Return (x, y) of the center of cell containing provided text 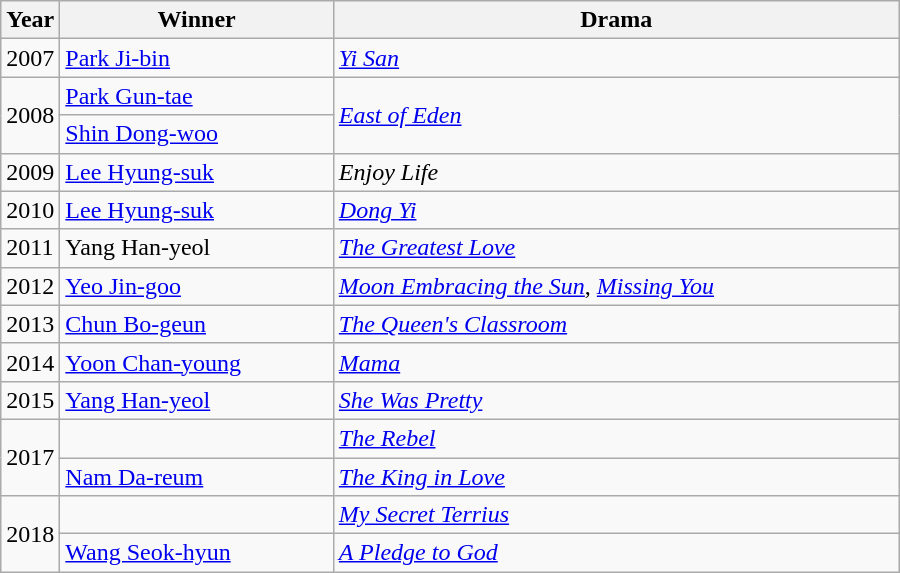
Park Ji-bin (197, 58)
2009 (30, 172)
2011 (30, 248)
Park Gun-tae (197, 96)
2017 (30, 457)
2007 (30, 58)
2013 (30, 324)
2008 (30, 115)
Nam Da-reum (197, 477)
Chun Bo-geun (197, 324)
2015 (30, 400)
2012 (30, 286)
Yoon Chan-young (197, 362)
My Secret Terrius (616, 515)
East of Eden (616, 115)
Shin Dong-woo (197, 134)
Moon Embracing the Sun, Missing You (616, 286)
2018 (30, 534)
Wang Seok-hyun (197, 553)
She Was Pretty (616, 400)
Winner (197, 20)
Yeo Jin-goo (197, 286)
Year (30, 20)
2014 (30, 362)
The Queen's Classroom (616, 324)
The Greatest Love (616, 248)
Yi San (616, 58)
Enjoy Life (616, 172)
Drama (616, 20)
The King in Love (616, 477)
2010 (30, 210)
Dong Yi (616, 210)
A Pledge to God (616, 553)
Mama (616, 362)
The Rebel (616, 438)
